Provide the [X, Y] coordinate of the cell's center where the given text is located.  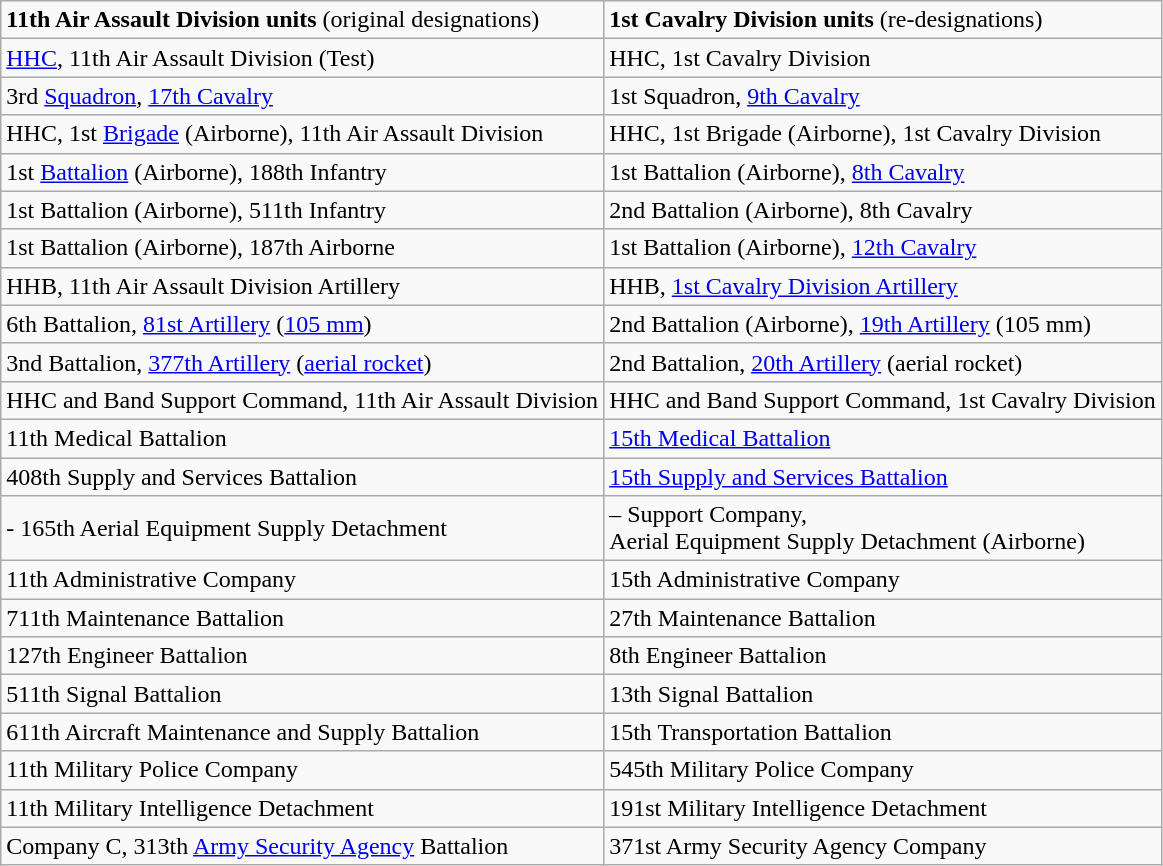
611th Aircraft Maintenance and Supply Battalion [302, 732]
1st Squadron, 9th Cavalry [883, 96]
HHC and Band Support Command, 1st Cavalry Division [883, 400]
11th Medical Battalion [302, 438]
371st Army Security Agency Company [883, 846]
1st Cavalry Division units (re-designations) [883, 20]
HHB, 11th Air Assault Division Artillery [302, 286]
11th Military Police Company [302, 770]
HHC, 1st Brigade (Airborne), 1st Cavalry Division [883, 134]
1st Battalion (Airborne), 8th Cavalry [883, 172]
Company C, 313th Army Security Agency Battalion [302, 846]
11th Military Intelligence Detachment [302, 808]
2nd Battalion, 20th Artillery (aerial rocket) [883, 362]
545th Military Police Company [883, 770]
15th Supply and Services Battalion [883, 477]
711th Maintenance Battalion [302, 618]
1st Battalion (Airborne), 188th Infantry [302, 172]
HHC, 11th Air Assault Division (Test) [302, 58]
408th Supply and Services Battalion [302, 477]
1st Battalion (Airborne), 12th Cavalry [883, 248]
11th Administrative Company [302, 580]
2nd Battalion (Airborne), 19th Artillery (105 mm) [883, 324]
HHC, 1st Cavalry Division [883, 58]
191st Military Intelligence Detachment [883, 808]
11th Air Assault Division units (original designations) [302, 20]
3rd Squadron, 17th Cavalry [302, 96]
HHC and Band Support Command, 11th Air Assault Division [302, 400]
13th Signal Battalion [883, 694]
15th Medical Battalion [883, 438]
HHC, 1st Brigade (Airborne), 11th Air Assault Division [302, 134]
– Support Company,Aerial Equipment Supply Detachment (Airborne) [883, 528]
3nd Battalion, 377th Artillery (aerial rocket) [302, 362]
15th Transportation Battalion [883, 732]
- 165th Aerial Equipment Supply Detachment [302, 528]
27th Maintenance Battalion [883, 618]
1st Battalion (Airborne), 187th Airborne [302, 248]
1st Battalion (Airborne), 511th Infantry [302, 210]
8th Engineer Battalion [883, 656]
511th Signal Battalion [302, 694]
127th Engineer Battalion [302, 656]
2nd Battalion (Airborne), 8th Cavalry [883, 210]
15th Administrative Company [883, 580]
6th Battalion, 81st Artillery (105 mm) [302, 324]
HHB, 1st Cavalry Division Artillery [883, 286]
